Return (x, y) of the center of cell containing provided text 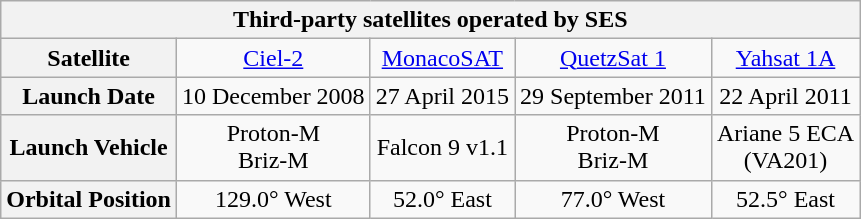
Launch Date (89, 96)
129.0° West (273, 199)
Falcon 9 v1.1 (442, 148)
Yahsat 1A (785, 58)
10 December 2008 (273, 96)
Third-party satellites operated by SES (430, 20)
QuetzSat 1 (614, 58)
52.5° East (785, 199)
Ciel-2 (273, 58)
22 April 2011 (785, 96)
77.0° West (614, 199)
27 April 2015 (442, 96)
52.0° East (442, 199)
Orbital Position (89, 199)
Satellite (89, 58)
Ariane 5 ECA(VA201) (785, 148)
MonacoSAT (442, 58)
29 September 2011 (614, 96)
Launch Vehicle (89, 148)
